Scan for the cell matching the given text and deliver its [x, y] coordinate at center. 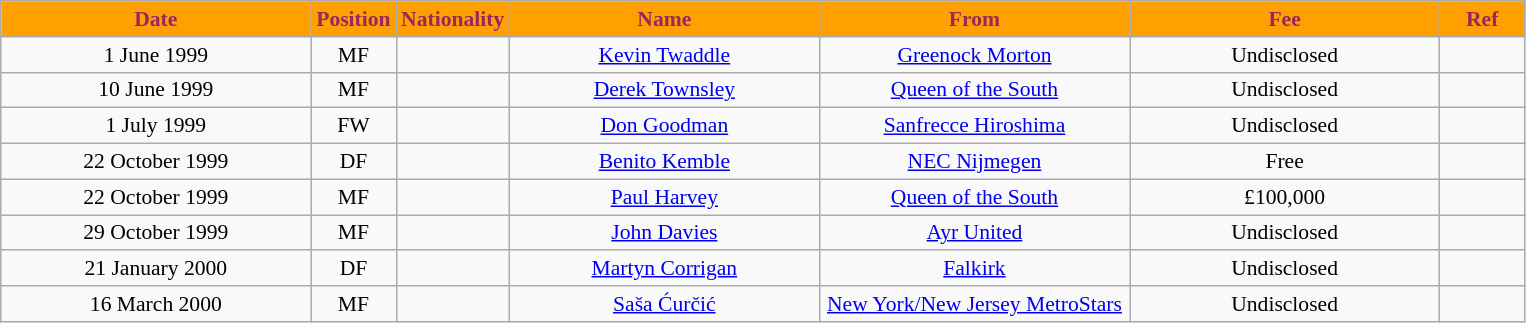
Derek Townsley [664, 90]
Position [354, 19]
16 March 2000 [156, 304]
Don Goodman [664, 126]
FW [354, 126]
John Davies [664, 233]
New York/New Jersey MetroStars [974, 304]
NEC Nijmegen [974, 162]
Fee [1285, 19]
£100,000 [1285, 197]
Name [664, 19]
Nationality [452, 19]
Ayr United [974, 233]
10 June 1999 [156, 90]
Benito Kemble [664, 162]
Saša Ćurčić [664, 304]
From [974, 19]
Free [1285, 162]
1 July 1999 [156, 126]
1 June 1999 [156, 55]
Sanfrecce Hiroshima [974, 126]
29 October 1999 [156, 233]
Falkirk [974, 269]
21 January 2000 [156, 269]
Kevin Twaddle [664, 55]
Date [156, 19]
Greenock Morton [974, 55]
Paul Harvey [664, 197]
Martyn Corrigan [664, 269]
Ref [1482, 19]
